Determine the (X, Y) coordinate at the center of the cell enclosing the given text.  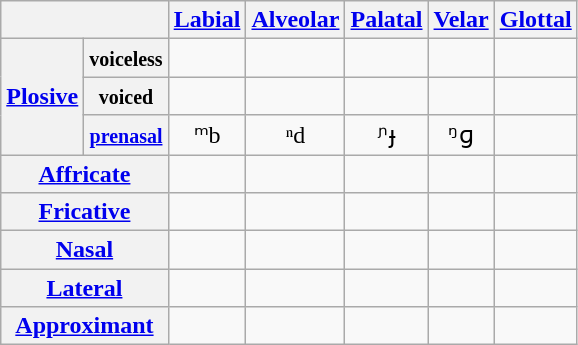
Approximant (84, 326)
ᵑɡ (461, 135)
ᶮɟ (386, 135)
ᵐb (207, 135)
Alveolar (296, 20)
Lateral (84, 288)
Glottal (536, 20)
Velar (461, 20)
Labial (207, 20)
prenasal (126, 135)
Affricate (84, 173)
Fricative (84, 212)
voiceless (126, 58)
Plosive (42, 97)
Nasal (84, 250)
voiced (126, 96)
ⁿd (296, 135)
Palatal (386, 20)
